Detect which cell encompasses the target text, then output its [x, y] center coordinate. 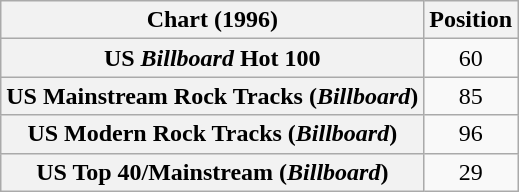
85 [471, 96]
Chart (1996) [212, 20]
US Top 40/Mainstream (Billboard) [212, 172]
US Mainstream Rock Tracks (Billboard) [212, 96]
29 [471, 172]
Position [471, 20]
US Modern Rock Tracks (Billboard) [212, 134]
US Billboard Hot 100 [212, 58]
60 [471, 58]
96 [471, 134]
